Output the [X, Y] coordinate of the center of the cell containing the given text.  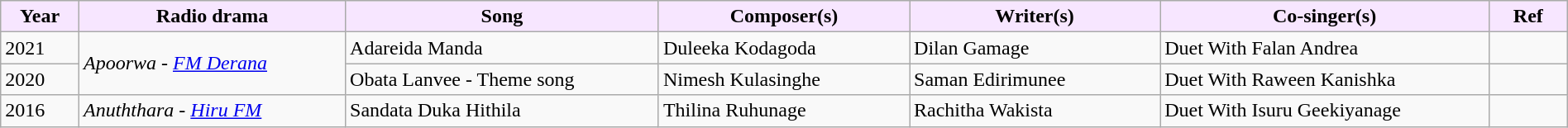
Apoorwa - FM Derana [212, 64]
Obata Lanvee - Theme song [503, 79]
Duet With Isuru Geekiyanage [1325, 111]
Radio drama [212, 17]
2021 [40, 48]
Composer(s) [784, 17]
Duet With Raween Kanishka [1325, 79]
2020 [40, 79]
Song [503, 17]
Rachitha Wakista [1035, 111]
Year [40, 17]
Adareida Manda [503, 48]
Duet With Falan Andrea [1325, 48]
Dilan Gamage [1035, 48]
Co-singer(s) [1325, 17]
Anuththara - Hiru FM [212, 111]
Writer(s) [1035, 17]
Sandata Duka Hithila [503, 111]
Nimesh Kulasinghe [784, 79]
Duleeka Kodagoda [784, 48]
Ref [1528, 17]
Saman Edirimunee [1035, 79]
Thilina Ruhunage [784, 111]
2016 [40, 111]
